Locate the cell with the specified text and output its (x, y) center coordinate. 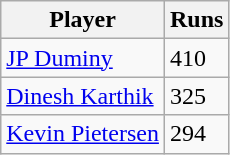
410 (196, 58)
Kevin Pietersen (83, 134)
Player (83, 20)
Runs (196, 20)
JP Duminy (83, 58)
Dinesh Karthik (83, 96)
325 (196, 96)
294 (196, 134)
